Determine the (X, Y) coordinate at the center of the cell enclosing the given text.  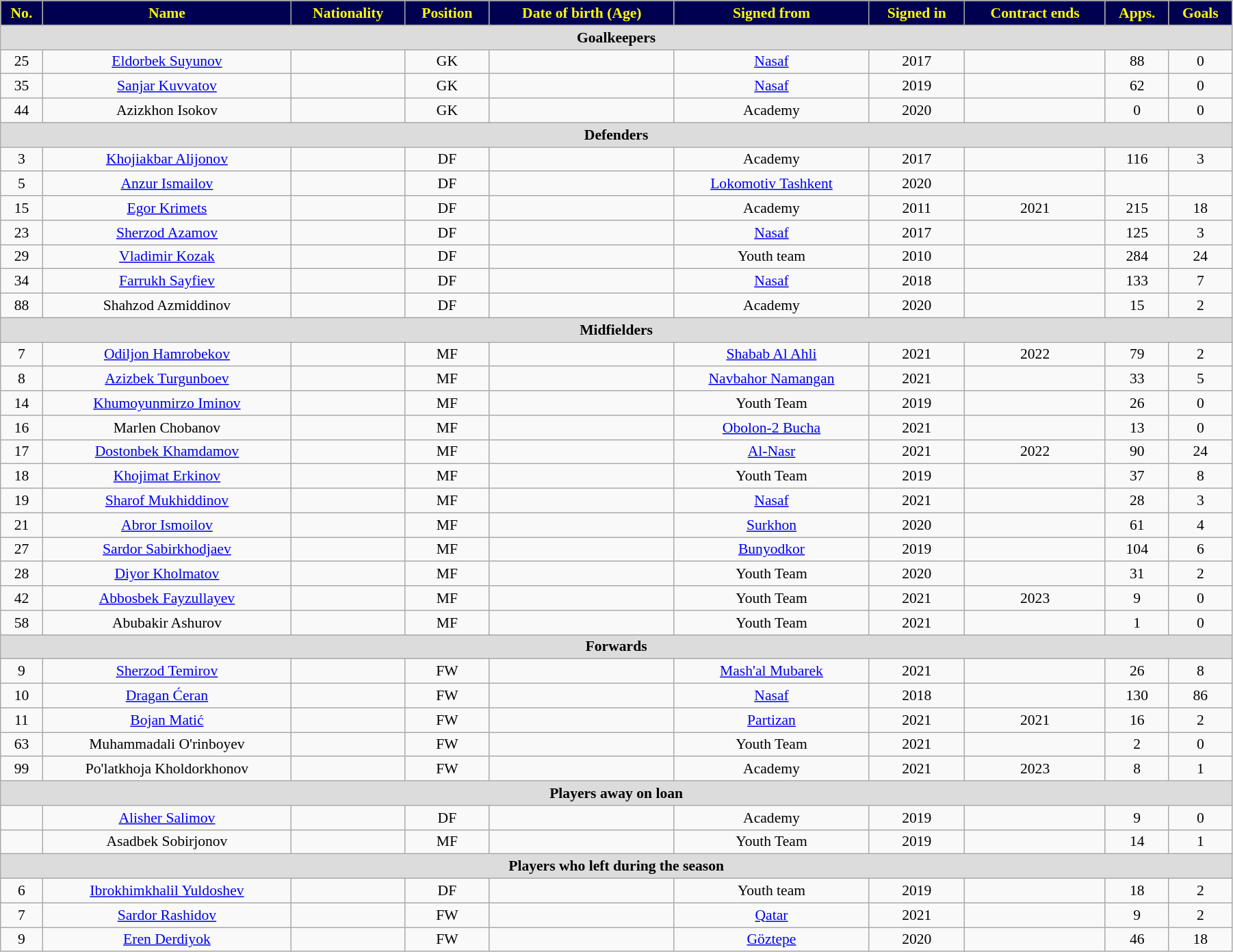
44 (22, 111)
Signed in (917, 13)
Position (447, 13)
90 (1137, 452)
130 (1137, 696)
61 (1137, 525)
Obolon-2 Bucha (771, 428)
Göztepe (771, 940)
37 (1137, 476)
27 (22, 550)
4 (1200, 525)
Players who left during the season (616, 866)
104 (1137, 550)
125 (1137, 233)
Azizbek Turgunboev (167, 379)
58 (22, 623)
Name (167, 13)
Contract ends (1035, 13)
Sharof Mukhiddinov (167, 501)
Players away on loan (616, 793)
Egor Krimets (167, 208)
29 (22, 257)
35 (22, 86)
Navbahor Namangan (771, 379)
Dostonbek Khamdamov (167, 452)
Sherzod Temirov (167, 671)
Muhammadali O'rinboyev (167, 745)
13 (1137, 428)
Asadbek Sobirjonov (167, 842)
Forwards (616, 647)
215 (1137, 208)
Shahzod Azmiddinov (167, 306)
Sherzod Azamov (167, 233)
10 (22, 696)
Nationality (348, 13)
Eren Derdiyok (167, 940)
Abror Ismoilov (167, 525)
Eldorbek Suyunov (167, 62)
Shabab Al Ahli (771, 355)
Khojiakbar Alijonov (167, 159)
46 (1137, 940)
No. (22, 13)
63 (22, 745)
Midfielders (616, 330)
284 (1137, 257)
21 (22, 525)
Al-Nasr (771, 452)
Bojan Matić (167, 720)
Goalkeepers (616, 38)
Goals (1200, 13)
Po'latkhoja Kholdorkhonov (167, 769)
Vladimir Kozak (167, 257)
116 (1137, 159)
Diyor Kholmatov (167, 574)
Khojimat Erkinov (167, 476)
23 (22, 233)
19 (22, 501)
Dragan Ćeran (167, 696)
2011 (917, 208)
Marlen Chobanov (167, 428)
31 (1137, 574)
17 (22, 452)
34 (22, 281)
2010 (917, 257)
Alisher Salimov (167, 818)
Bunyodkor (771, 550)
79 (1137, 355)
Azizkhon Isokov (167, 111)
Signed from (771, 13)
Ibrokhimkhalil Yuldoshev (167, 891)
Apps. (1137, 13)
Sardor Sabirkhodjaev (167, 550)
Farrukh Sayfiev (167, 281)
Surkhon (771, 525)
Qatar (771, 915)
Abubakir Ashurov (167, 623)
Lokomotiv Tashkent (771, 184)
42 (22, 598)
Partizan (771, 720)
Mash'al Mubarek (771, 671)
33 (1137, 379)
25 (22, 62)
86 (1200, 696)
Sardor Rashidov (167, 915)
99 (22, 769)
Khumoyunmirzo Iminov (167, 403)
Anzur Ismailov (167, 184)
62 (1137, 86)
11 (22, 720)
133 (1137, 281)
Date of birth (Age) (582, 13)
Abbosbek Fayzullayev (167, 598)
Defenders (616, 135)
Sanjar Kuvvatov (167, 86)
Odiljon Hamrobekov (167, 355)
